Provide the [X, Y] coordinate of the cell's center where the given text is located.  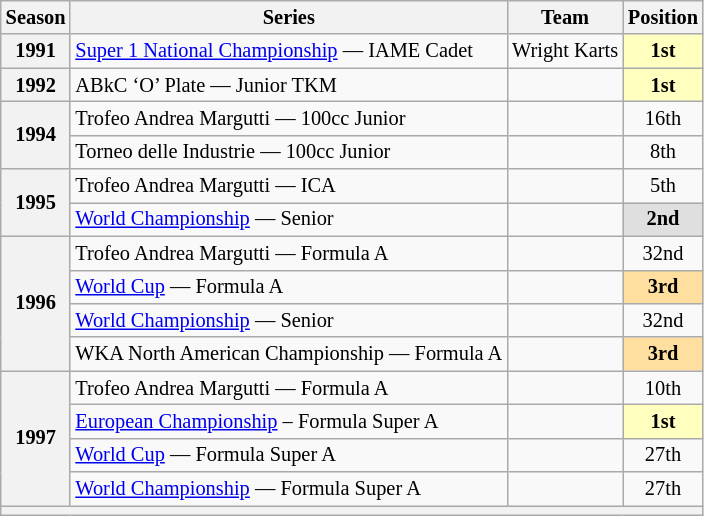
1995 [36, 202]
Team [565, 17]
5th [663, 186]
1992 [36, 85]
ABkC ‘O’ Plate — Junior TKM [288, 85]
1997 [36, 438]
Position [663, 17]
1994 [36, 134]
Series [288, 17]
Season [36, 17]
2nd [663, 219]
1996 [36, 304]
16th [663, 118]
Torneo delle Industrie — 100cc Junior [288, 152]
Trofeo Andrea Margutti — 100cc Junior [288, 118]
World Cup — Formula Super A [288, 455]
Trofeo Andrea Margutti — ICA [288, 186]
10th [663, 388]
1991 [36, 51]
Wright Karts [565, 51]
WKA North American Championship — Formula A [288, 354]
World Cup — Formula A [288, 287]
European Championship – Formula Super A [288, 421]
8th [663, 152]
World Championship — Formula Super A [288, 489]
Super 1 National Championship — IAME Cadet [288, 51]
